Capture the cell that displays the provided text and extract its (x, y) central coordinate. 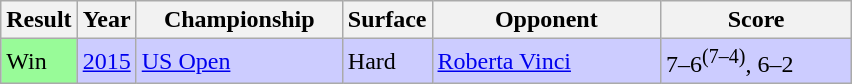
2015 (106, 62)
Hard (387, 62)
US Open (239, 62)
7–6(7–4), 6–2 (756, 62)
Result (39, 20)
Opponent (546, 20)
Year (106, 20)
Roberta Vinci (546, 62)
Win (39, 62)
Championship (239, 20)
Surface (387, 20)
Score (756, 20)
